From the cell containing the given text, extract its center point as (x, y) coordinate. 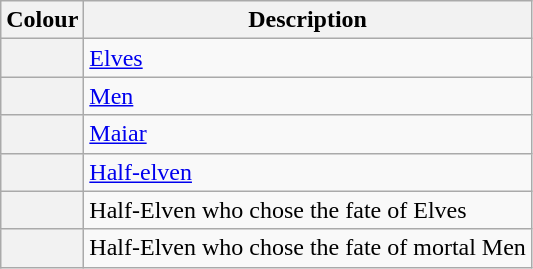
Half-Elven who chose the fate of mortal Men (308, 248)
Men (308, 96)
Elves (308, 58)
Half-elven (308, 172)
Description (308, 20)
Colour (42, 20)
Maiar (308, 134)
Half-Elven who chose the fate of Elves (308, 210)
